Provide the (X, Y) coordinate of the cell's center where the given text is located.  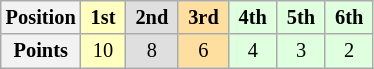
2 (349, 51)
1st (104, 17)
2nd (152, 17)
10 (104, 51)
4th (253, 17)
8 (152, 51)
Points (41, 51)
6 (203, 51)
3 (301, 51)
4 (253, 51)
3rd (203, 17)
5th (301, 17)
6th (349, 17)
Position (41, 17)
